Provide the (X, Y) coordinate of the cell's center where the given text is located.  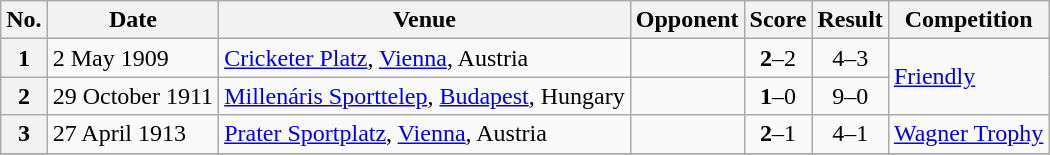
Prater Sportplatz, Vienna, Austria (425, 134)
2 (24, 96)
1–0 (778, 96)
No. (24, 20)
Cricketer Platz, Vienna, Austria (425, 58)
3 (24, 134)
Wagner Trophy (968, 134)
2–2 (778, 58)
4–3 (850, 58)
Score (778, 20)
Millenáris Sporttelep, Budapest, Hungary (425, 96)
1 (24, 58)
Competition (968, 20)
4–1 (850, 134)
29 October 1911 (132, 96)
Result (850, 20)
Friendly (968, 77)
Opponent (687, 20)
27 April 1913 (132, 134)
9–0 (850, 96)
Date (132, 20)
Venue (425, 20)
2–1 (778, 134)
2 May 1909 (132, 58)
